Return the [X, Y] coordinate for the center point of the cell that contains the specified text.  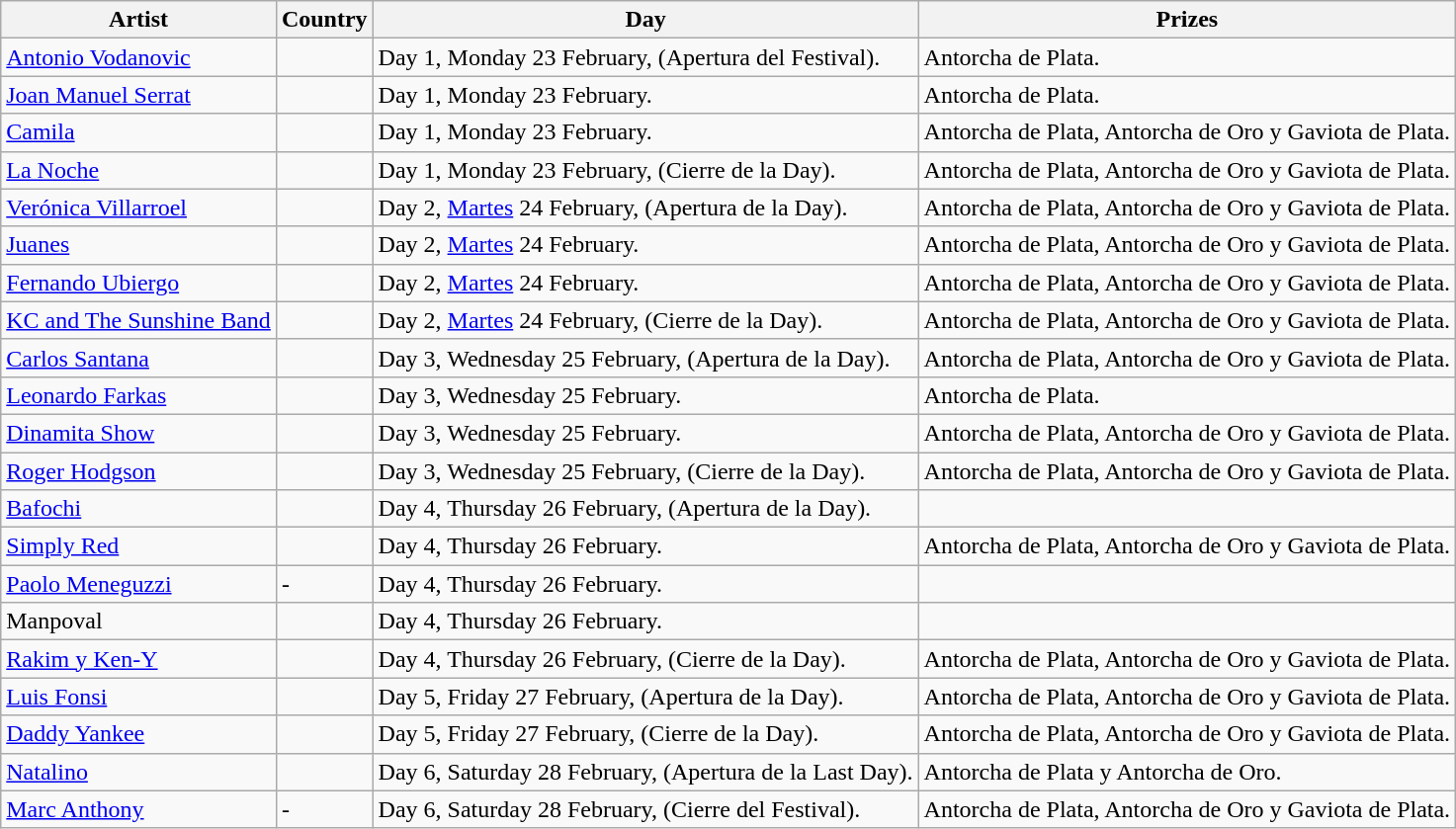
Manpoval [138, 622]
Prizes [1187, 20]
Leonardo Farkas [138, 395]
Artist [138, 20]
Day 1, Monday 23 February, (Apertura del Festival). [645, 57]
Bafochi [138, 509]
Day 6, Saturday 28 February, (Cierre del Festival). [645, 809]
Day 5, Friday 27 February, (Apertura de la Day). [645, 697]
Dinamita Show [138, 433]
Carlos Santana [138, 358]
Camila [138, 132]
Fernando Ubiergo [138, 283]
Luis Fonsi [138, 697]
Simply Red [138, 546]
Day 3, Wednesday 25 February, (Cierre de la Day). [645, 471]
Marc Anthony [138, 809]
Antonio Vodanovic [138, 57]
Natalino [138, 772]
Daddy Yankee [138, 734]
Day [645, 20]
Day 1, Monday 23 February, (Cierre de la Day). [645, 170]
Day 2, Martes 24 February, (Cierre de la Day). [645, 320]
Day 3, Wednesday 25 February, (Apertura de la Day). [645, 358]
Rakim y Ken-Y [138, 659]
Joan Manuel Serrat [138, 95]
Day 6, Saturday 28 February, (Apertura de la Last Day). [645, 772]
La Noche [138, 170]
Antorcha de Plata y Antorcha de Oro. [1187, 772]
Day 5, Friday 27 February, (Cierre de la Day). [645, 734]
Day 2, Martes 24 February, (Apertura de la Day). [645, 207]
Day 4, Thursday 26 February, (Apertura de la Day). [645, 509]
Juanes [138, 245]
Paolo Meneguzzi [138, 584]
KC and The Sunshine Band [138, 320]
Verónica Villarroel [138, 207]
Country [324, 20]
Roger Hodgson [138, 471]
Day 4, Thursday 26 February, (Cierre de la Day). [645, 659]
